Locate the cell with the specified text and output its [X, Y] center coordinate. 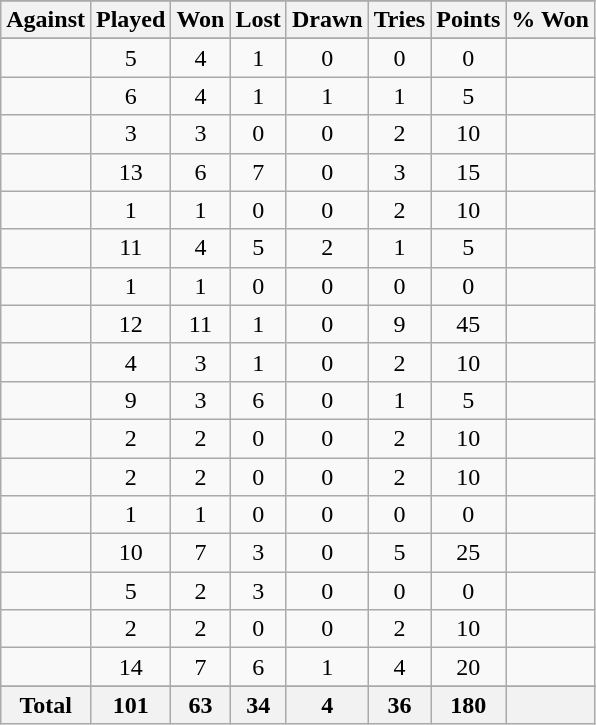
Tries [400, 20]
34 [258, 705]
Lost [258, 20]
63 [200, 705]
101 [130, 705]
Played [130, 20]
Against [46, 20]
12 [130, 324]
13 [130, 172]
25 [468, 553]
180 [468, 705]
15 [468, 172]
Won [200, 20]
Total [46, 705]
20 [468, 667]
% Won [550, 20]
45 [468, 324]
Drawn [327, 20]
Points [468, 20]
36 [400, 705]
14 [130, 667]
